Find where the given text appears and provide that cell's center as [X, Y] coordinate. 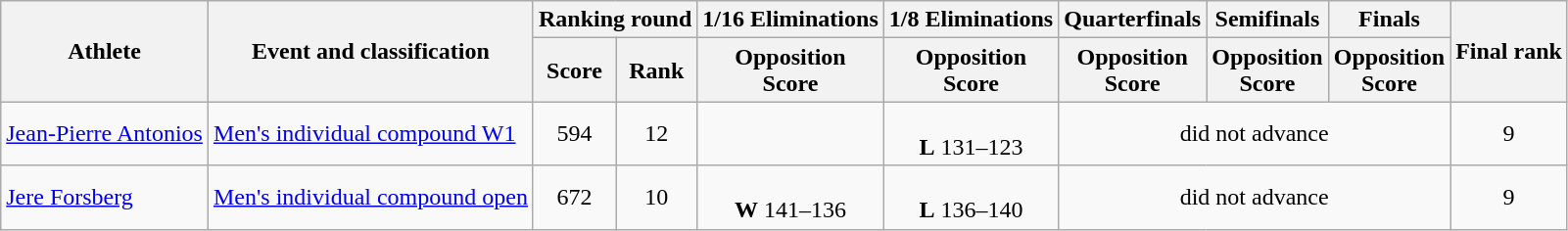
Quarterfinals [1132, 20]
Rank [656, 70]
10 [656, 198]
Score [574, 70]
W 141–136 [790, 198]
1/16 Eliminations [790, 20]
594 [574, 133]
L 136–140 [971, 198]
12 [656, 133]
Men's individual compound W1 [370, 133]
Event and classification [370, 51]
Jean-Pierre Antonios [105, 133]
Athlete [105, 51]
Finals [1389, 20]
1/8 Eliminations [971, 20]
Semifinals [1267, 20]
Final rank [1509, 51]
Jere Forsberg [105, 198]
Ranking round [615, 20]
L 131–123 [971, 133]
672 [574, 198]
Men's individual compound open [370, 198]
